Search for the cell housing the specified text and yield its [X, Y] center coordinate. 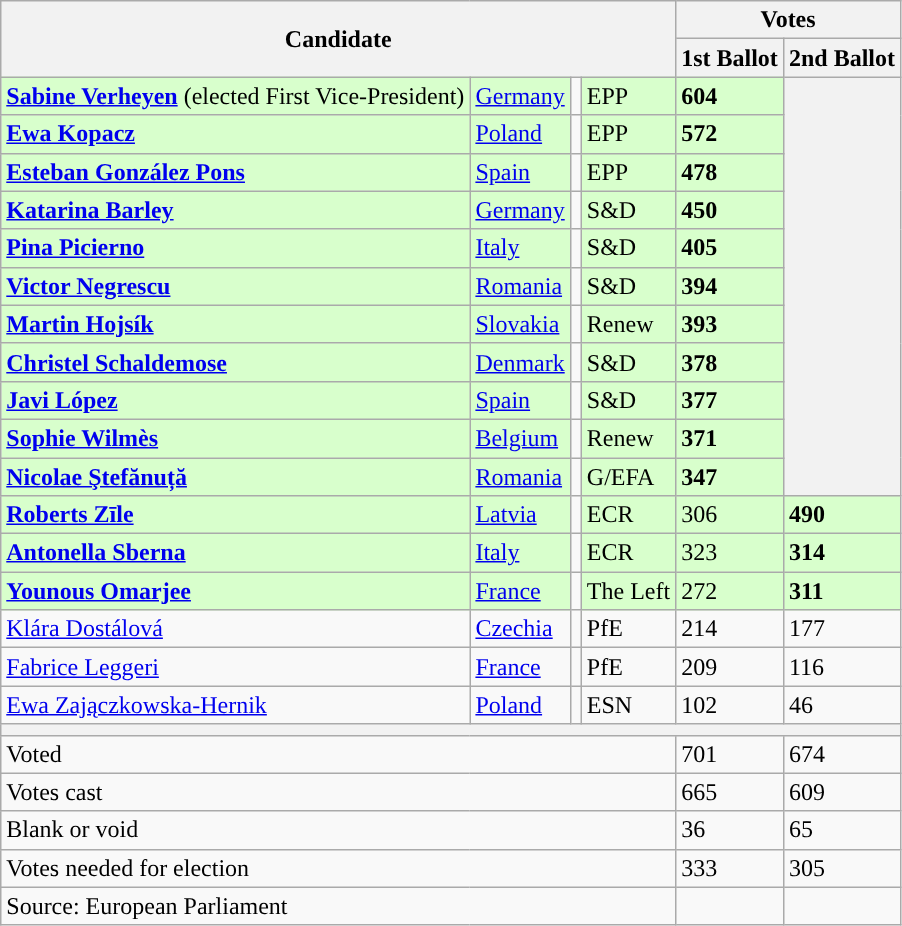
Christel Schaldemose [236, 362]
314 [842, 553]
46 [842, 705]
Czechia [520, 629]
209 [730, 667]
701 [730, 754]
Slovakia [520, 324]
311 [842, 591]
36 [730, 830]
Latvia [520, 515]
Blank or void [338, 830]
Klára Dostálová [236, 629]
ESN [628, 705]
Victor Negrescu [236, 286]
Ewa Zajączkowska-Hernik [236, 705]
G/EFA [628, 477]
Votes needed for election [338, 868]
Sabine Verheyen (elected First Vice-President) [236, 96]
Denmark [520, 362]
1st Ballot [730, 58]
490 [842, 515]
Javi López [236, 400]
371 [730, 438]
214 [730, 629]
405 [730, 248]
572 [730, 134]
Esteban González Pons [236, 172]
Candidate [338, 39]
604 [730, 96]
674 [842, 754]
665 [730, 792]
102 [730, 705]
Belgium [520, 438]
306 [730, 515]
116 [842, 667]
394 [730, 286]
Fabrice Leggeri [236, 667]
Antonella Sberna [236, 553]
450 [730, 210]
Votes [788, 20]
333 [730, 868]
609 [842, 792]
378 [730, 362]
377 [730, 400]
Sophie Wilmès [236, 438]
Roberts Zīle [236, 515]
Votes cast [338, 792]
Ewa Kopacz [236, 134]
272 [730, 591]
478 [730, 172]
The Left [628, 591]
Younous Omarjee [236, 591]
Martin Hojsík [236, 324]
2nd Ballot [842, 58]
323 [730, 553]
Voted [338, 754]
393 [730, 324]
Pina Picierno [236, 248]
Source: European Parliament [338, 906]
347 [730, 477]
Nicolae Ştefănuță [236, 477]
177 [842, 629]
Katarina Barley [236, 210]
65 [842, 830]
305 [842, 868]
